Identify which cell holds the provided text, then report its (x, y) central coordinate. 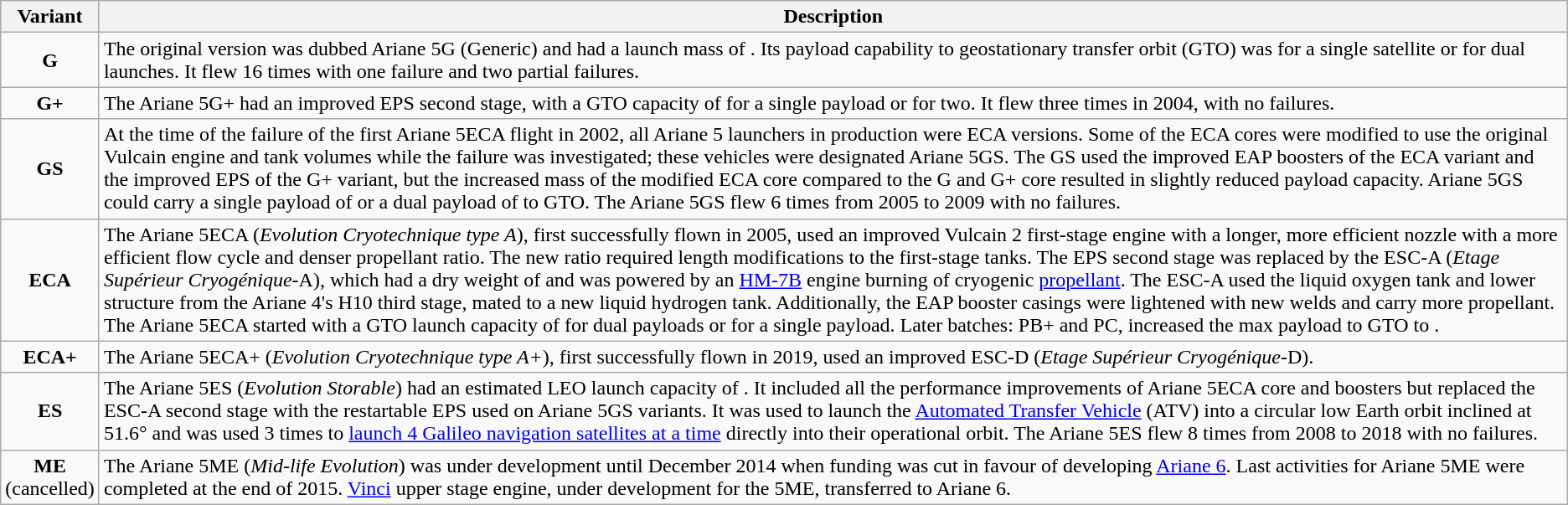
Description (833, 17)
ES (50, 411)
Variant (50, 17)
ECA (50, 280)
The Ariane 5ECA+ (Evolution Cryotechnique type A+), first successfully flown in 2019, used an improved ESC-D (Etage Supérieur Cryogénique-D). (833, 357)
G+ (50, 103)
ME(cancelled) (50, 477)
GS (50, 169)
ECA+ (50, 357)
G (50, 60)
